Locate the cell with the specified text and output its (X, Y) center coordinate. 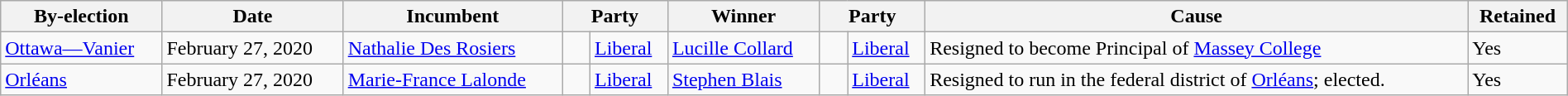
Resigned to run in the federal district of Orléans; elected. (1197, 79)
Winner (743, 17)
Ottawa—Vanier (81, 48)
Incumbent (452, 17)
Lucille Collard (743, 48)
By-election (81, 17)
Orléans (81, 79)
Stephen Blais (743, 79)
Nathalie Des Rosiers (452, 48)
Resigned to become Principal of Massey College (1197, 48)
Date (253, 17)
Retained (1518, 17)
Marie-France Lalonde (452, 79)
Cause (1197, 17)
